Extract the [x, y] coordinate from the center of the cell holding the provided text.  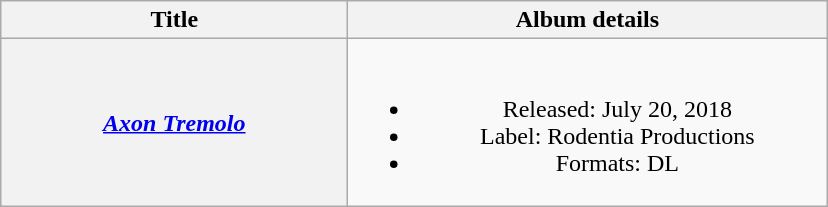
Album details [588, 20]
Axon Tremolo [174, 122]
Released: July 20, 2018Label: Rodentia ProductionsFormats: DL [588, 122]
Title [174, 20]
